Return (X, Y) of the center of cell containing provided text 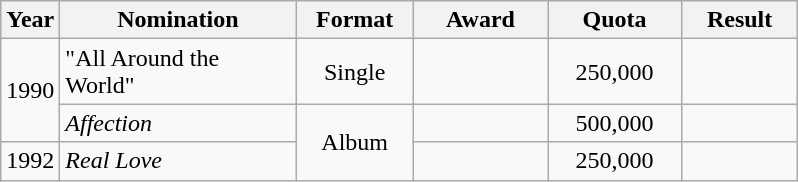
Quota (615, 20)
Result (740, 20)
1990 (30, 90)
Real Love (178, 161)
Affection (178, 123)
500,000 (615, 123)
Format (355, 20)
Nomination (178, 20)
Album (355, 142)
"All Around the World" (178, 72)
1992 (30, 161)
Single (355, 72)
Year (30, 20)
Award (480, 20)
